Output the (x, y) coordinate of the center of the cell containing the given text.  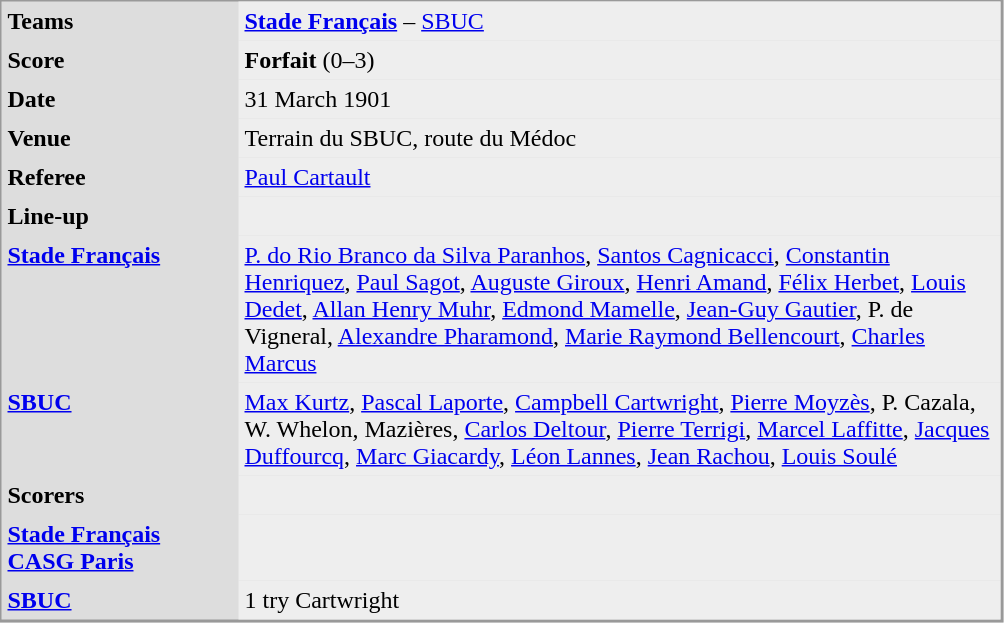
31 March 1901 (619, 100)
Scorers (120, 496)
Paul Cartault (619, 178)
Score (120, 60)
Stade Français CASG Paris (120, 547)
Stade Français (120, 310)
Referee (120, 178)
Venue (120, 138)
Forfait (0–3) (619, 60)
1 try Cartwright (619, 600)
Terrain du SBUC, route du Médoc (619, 138)
Teams (120, 22)
Stade Français – SBUC (619, 22)
Line-up (120, 216)
Date (120, 100)
